Return [x, y] of the center of cell containing provided text 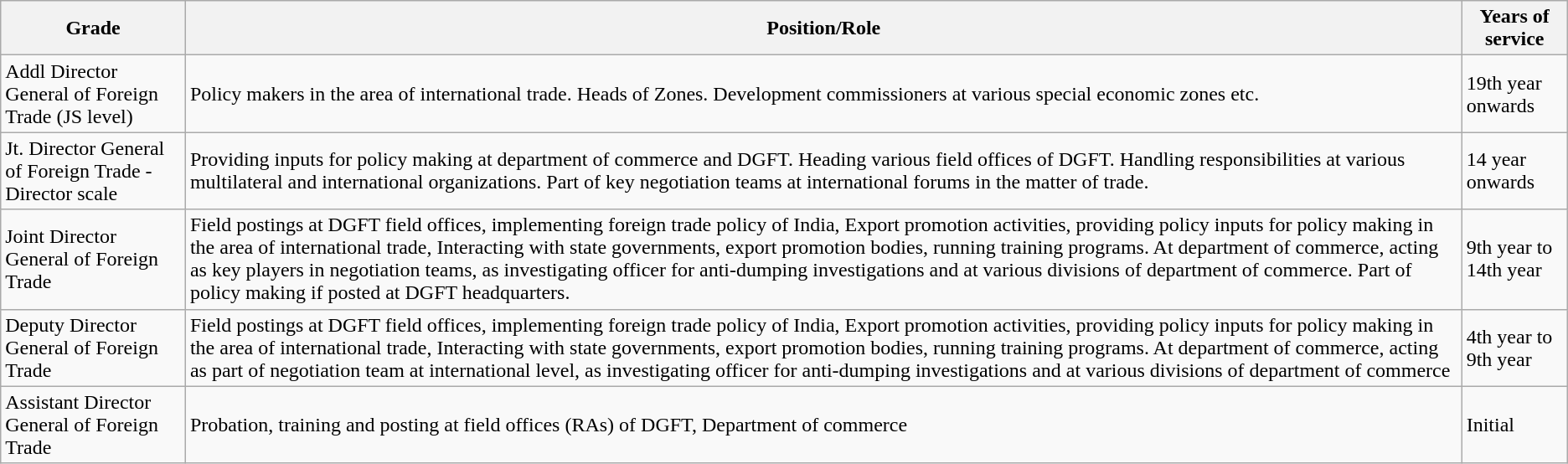
Deputy Director General of Foreign Trade [94, 348]
Probation, training and posting at field offices (RAs) of DGFT, Department of commerce [823, 425]
Years of service [1514, 28]
Jt. Director General of Foreign Trade - Director scale [94, 171]
14 year onwards [1514, 171]
Policy makers in the area of international trade. Heads of Zones. Development commissioners at various special economic zones etc. [823, 94]
19th year onwards [1514, 94]
9th year to 14th year [1514, 260]
4th year to 9th year [1514, 348]
Addl Director General of Foreign Trade (JS level) [94, 94]
Initial [1514, 425]
Assistant Director General of Foreign Trade [94, 425]
Position/Role [823, 28]
Joint Director General of Foreign Trade [94, 260]
Grade [94, 28]
